Detect which cell encompasses the target text, then output its [X, Y] center coordinate. 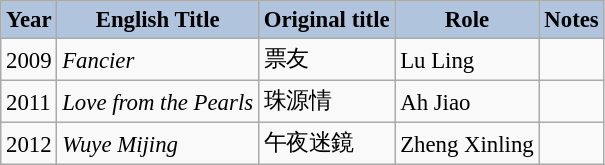
珠源情 [326, 102]
Ah Jiao [467, 102]
Fancier [158, 60]
Wuye Mijing [158, 144]
票友 [326, 60]
午夜迷鏡 [326, 144]
Lu Ling [467, 60]
English Title [158, 20]
Zheng Xinling [467, 144]
Notes [572, 20]
Role [467, 20]
2009 [29, 60]
Love from the Pearls [158, 102]
Original title [326, 20]
2012 [29, 144]
Year [29, 20]
2011 [29, 102]
